Return the (x, y) coordinate for the center point of the cell that contains the specified text.  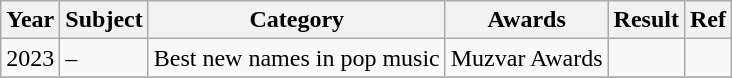
Year (30, 20)
Subject (104, 20)
Category (296, 20)
– (104, 58)
Muzvar Awards (526, 58)
Awards (526, 20)
Best new names in pop music (296, 58)
Ref (708, 20)
2023 (30, 58)
Result (646, 20)
